Provide the (x, y) coordinate of the cell's center where the given text is located.  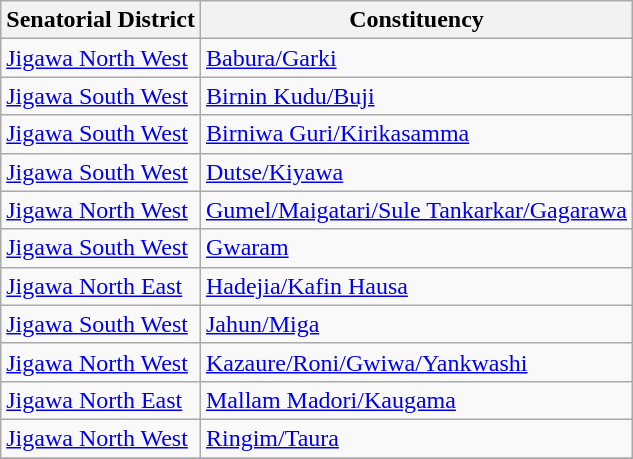
Gumel/Maigatari/Sule Tankarkar/Gagarawa (416, 210)
Jahun/Miga (416, 324)
Dutse/Kiyawa (416, 172)
Hadejia/Kafin Hausa (416, 286)
Gwaram (416, 248)
Kazaure/Roni/Gwiwa/Yankwashi (416, 362)
Constituency (416, 20)
Ringim/Taura (416, 438)
Senatorial District (101, 20)
Babura/Garki (416, 58)
Birnin Kudu/Buji (416, 96)
Birniwa Guri/Kirikasamma (416, 134)
Mallam Madori/Kaugama (416, 400)
